Find where the given text appears and provide that cell's center as [x, y] coordinate. 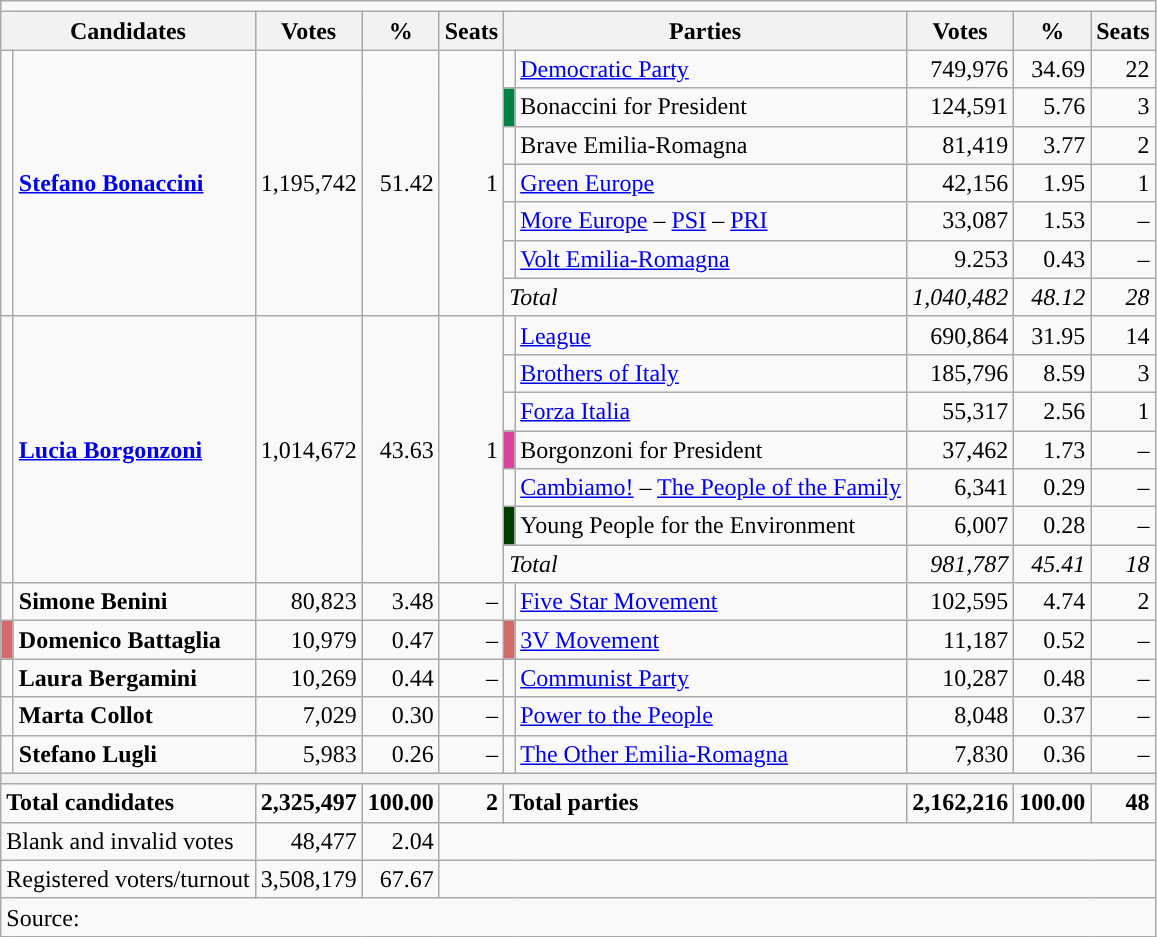
48 [1123, 803]
9.253 [960, 259]
Cambiamo! – The People of the Family [711, 488]
1.53 [1052, 221]
48,477 [308, 841]
Green Europe [711, 183]
0.47 [400, 640]
124,591 [960, 107]
Bonaccini for President [711, 107]
0.44 [400, 678]
0.37 [1052, 716]
48.12 [1052, 297]
55,317 [960, 411]
Brothers of Italy [711, 373]
10,269 [308, 678]
2.56 [1052, 411]
43.63 [400, 449]
1,040,482 [960, 297]
2,325,497 [308, 803]
3.48 [400, 602]
Communist Party [711, 678]
The Other Emilia-Romagna [711, 754]
45.41 [1052, 564]
5.76 [1052, 107]
185,796 [960, 373]
749,976 [960, 69]
34.69 [1052, 69]
1,014,672 [308, 449]
0.26 [400, 754]
Volt Emilia-Romagna [711, 259]
3,508,179 [308, 879]
67.67 [400, 879]
3.77 [1052, 145]
Domenico Battaglia [134, 640]
33,087 [960, 221]
31.95 [1052, 335]
Laura Bergamini [134, 678]
League [711, 335]
5,983 [308, 754]
Lucia Borgonzoni [134, 449]
Blank and invalid votes [128, 841]
Parties [706, 31]
1,195,742 [308, 183]
80,823 [308, 602]
Source: [578, 917]
Total candidates [128, 803]
Five Star Movement [711, 602]
Forza Italia [711, 411]
981,787 [960, 564]
0.30 [400, 716]
22 [1123, 69]
Registered voters/turnout [128, 879]
0.48 [1052, 678]
3V Movement [711, 640]
Simone Benini [134, 602]
Marta Collot [134, 716]
690,864 [960, 335]
8,048 [960, 716]
0.52 [1052, 640]
81,419 [960, 145]
1.95 [1052, 183]
102,595 [960, 602]
7,029 [308, 716]
28 [1123, 297]
10,979 [308, 640]
Candidates [128, 31]
37,462 [960, 449]
Borgonzoni for President [711, 449]
More Europe – PSI – PRI [711, 221]
6,007 [960, 526]
10,287 [960, 678]
18 [1123, 564]
0.43 [1052, 259]
Stefano Lugli [134, 754]
0.29 [1052, 488]
42,156 [960, 183]
8.59 [1052, 373]
2.04 [400, 841]
7,830 [960, 754]
1.73 [1052, 449]
14 [1123, 335]
Total parties [706, 803]
6,341 [960, 488]
4.74 [1052, 602]
Young People for the Environment [711, 526]
51.42 [400, 183]
11,187 [960, 640]
Democratic Party [711, 69]
Brave Emilia-Romagna [711, 145]
Stefano Bonaccini [134, 183]
Power to the People [711, 716]
0.28 [1052, 526]
2,162,216 [960, 803]
0.36 [1052, 754]
